Pinpoint the cell where the given text exists, returning its [X, Y] midpoint coordinate. 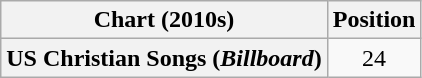
Chart (2010s) [164, 20]
Position [374, 20]
US Christian Songs (Billboard) [164, 58]
24 [374, 58]
